Return (X, Y) of the center of cell containing provided text 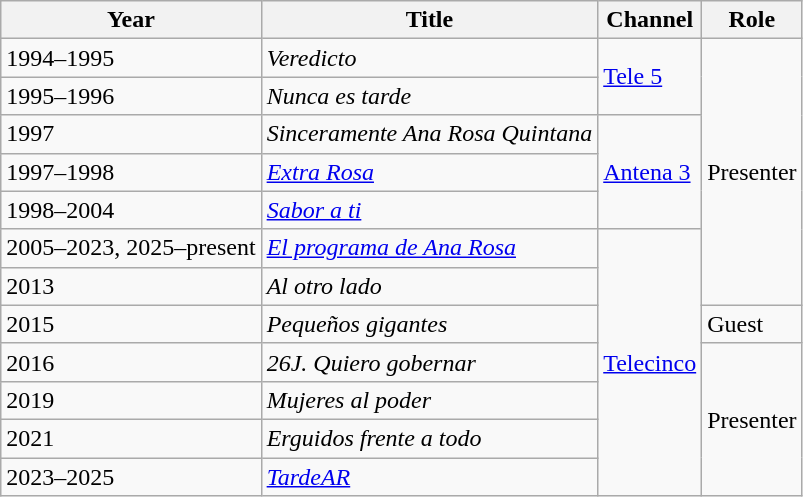
Nunca es tarde (430, 96)
Antena 3 (650, 172)
TardeAR (430, 477)
Title (430, 20)
Role (752, 20)
2016 (131, 362)
Year (131, 20)
26J. Quiero gobernar (430, 362)
El programa de Ana Rosa (430, 248)
1997–1998 (131, 172)
2019 (131, 400)
Mujeres al poder (430, 400)
Telecinco (650, 362)
Erguidos frente a todo (430, 438)
2005–2023, 2025–present (131, 248)
Sabor a ti (430, 210)
Channel (650, 20)
1995–1996 (131, 96)
Tele 5 (650, 77)
Al otro lado (430, 286)
Veredicto (430, 58)
Extra Rosa (430, 172)
1997 (131, 134)
1994–1995 (131, 58)
2015 (131, 324)
1998–2004 (131, 210)
Guest (752, 324)
2023–2025 (131, 477)
Sinceramente Ana Rosa Quintana (430, 134)
2013 (131, 286)
Pequeños gigantes (430, 324)
2021 (131, 438)
